For the text-containing cell, return its midpoint in [x, y] coordinate format. 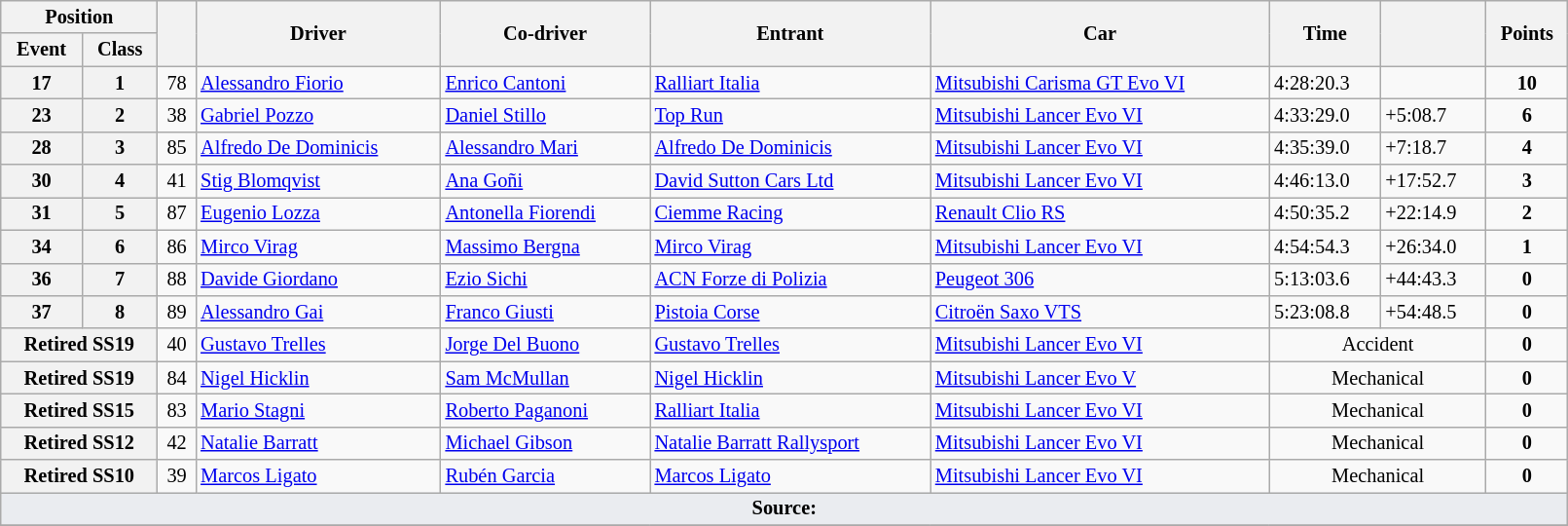
Position [80, 17]
Stig Blomqvist [317, 181]
Mario Stagni [317, 410]
38 [177, 115]
+44:43.3 [1433, 280]
Natalie Barratt [317, 443]
David Sutton Cars Ltd [790, 181]
7 [119, 280]
Retired SS10 [80, 476]
Retired SS12 [80, 443]
23 [42, 115]
+54:48.5 [1433, 312]
Renault Clio RS [1100, 213]
Massimo Bergna [545, 246]
4:35:39.0 [1325, 148]
37 [42, 312]
41 [177, 181]
4:28:20.3 [1325, 83]
Roberto Paganoni [545, 410]
Sam McMullan [545, 378]
+7:18.7 [1433, 148]
30 [42, 181]
Source: [784, 508]
5:23:08.8 [1325, 312]
31 [42, 213]
Top Run [790, 115]
5:13:03.6 [1325, 280]
+26:34.0 [1433, 246]
85 [177, 148]
28 [42, 148]
Pistoia Corse [790, 312]
Ciemme Racing [790, 213]
39 [177, 476]
Rubén Garcia [545, 476]
87 [177, 213]
86 [177, 246]
Jorge Del Buono [545, 345]
4:33:29.0 [1325, 115]
17 [42, 83]
Ezio Sichi [545, 280]
Points [1527, 33]
+22:14.9 [1433, 213]
36 [42, 280]
42 [177, 443]
Alessandro Gai [317, 312]
Event [42, 50]
Eugenio Lozza [317, 213]
Natalie Barratt Rallysport [790, 443]
ACN Forze di Polizia [790, 280]
88 [177, 280]
84 [177, 378]
10 [1527, 83]
Retired SS15 [80, 410]
34 [42, 246]
Driver [317, 33]
83 [177, 410]
Michael Gibson [545, 443]
Gabriel Pozzo [317, 115]
Enrico Cantoni [545, 83]
Alessandro Fiorio [317, 83]
Class [119, 50]
78 [177, 83]
Car [1100, 33]
4:46:13.0 [1325, 181]
Mitsubishi Lancer Evo V [1100, 378]
Time [1325, 33]
89 [177, 312]
4:50:35.2 [1325, 213]
Co-driver [545, 33]
Accident [1378, 345]
+17:52.7 [1433, 181]
Citroën Saxo VTS [1100, 312]
Entrant [790, 33]
Mitsubishi Carisma GT Evo VI [1100, 83]
4:54:54.3 [1325, 246]
5 [119, 213]
40 [177, 345]
Antonella Fiorendi [545, 213]
+5:08.7 [1433, 115]
Peugeot 306 [1100, 280]
Daniel Stillo [545, 115]
Franco Giusti [545, 312]
Davide Giordano [317, 280]
Ana Goñi [545, 181]
8 [119, 312]
Alessandro Mari [545, 148]
